Detect which cell encompasses the target text, then output its (x, y) center coordinate. 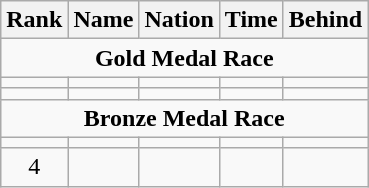
Rank (34, 20)
Gold Medal Race (184, 58)
Time (251, 20)
Bronze Medal Race (184, 118)
Behind (325, 20)
4 (34, 167)
Name (104, 20)
Nation (179, 20)
